Capture the cell that displays the provided text and extract its (x, y) central coordinate. 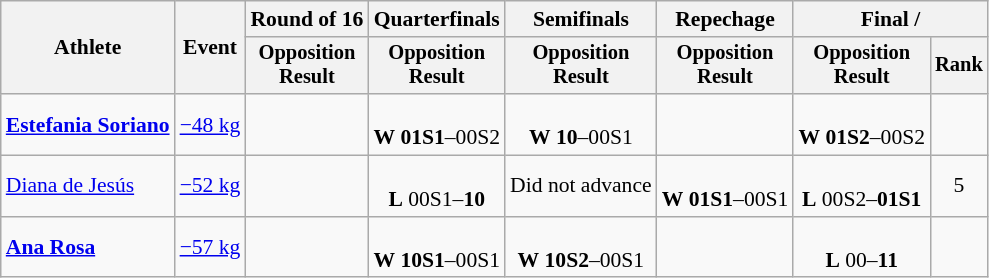
5 (959, 186)
Semifinals (581, 19)
Did not advance (581, 186)
W 01S1–00S1 (726, 186)
−52 kg (210, 186)
W 10S2–00S1 (581, 248)
W 01S2–00S2 (862, 124)
Repechage (726, 19)
L 00S2–01S1 (862, 186)
Quarterfinals (436, 19)
W 01S1–00S2 (436, 124)
Final / (890, 19)
Diana de Jesús (88, 186)
Event (210, 48)
Rank (959, 66)
L 00S1–10 (436, 186)
Ana Rosa (88, 248)
W 10S1–00S1 (436, 248)
−57 kg (210, 248)
−48 kg (210, 124)
Estefania Soriano (88, 124)
W 10–00S1 (581, 124)
Athlete (88, 48)
L 00–11 (862, 248)
Round of 16 (306, 19)
